From the cell containing the given text, extract its center point as [x, y] coordinate. 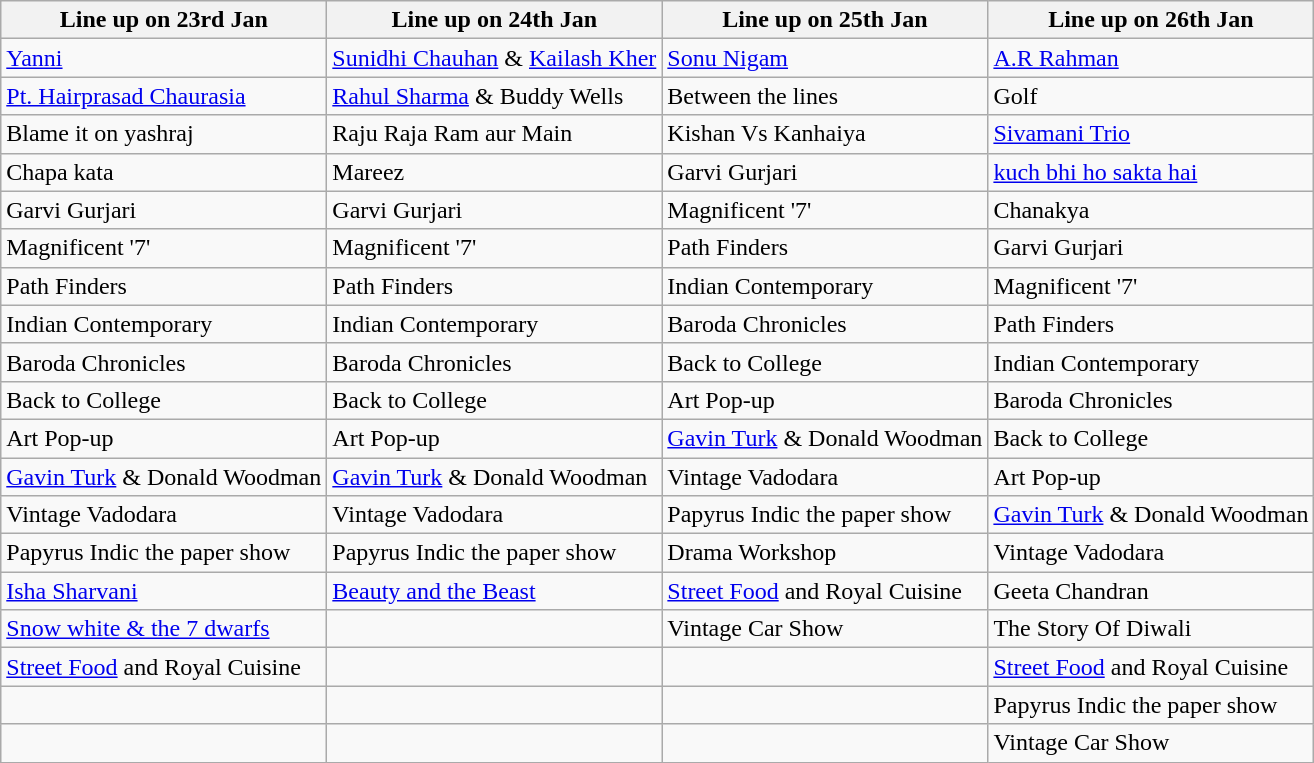
The Story Of Diwali [1151, 629]
Sonu Nigam [825, 58]
Chanakya [1151, 210]
kuch bhi ho sakta hai [1151, 172]
Line up on 25th Jan [825, 20]
Isha Sharvani [164, 591]
Golf [1151, 96]
Line up on 23rd Jan [164, 20]
Snow white & the 7 dwarfs [164, 629]
Drama Workshop [825, 553]
Blame it on yashraj [164, 134]
Line up on 26th Jan [1151, 20]
Chapa kata [164, 172]
Pt. Hairprasad Chaurasia [164, 96]
Line up on 24th Jan [494, 20]
Rahul Sharma & Buddy Wells [494, 96]
Mareez [494, 172]
A.R Rahman [1151, 58]
Sivamani Trio [1151, 134]
Kishan Vs Kanhaiya [825, 134]
Between the lines [825, 96]
Sunidhi Chauhan & Kailash Kher [494, 58]
Beauty and the Beast [494, 591]
Yanni [164, 58]
Geeta Chandran [1151, 591]
Raju Raja Ram aur Main [494, 134]
